Scan for the cell matching the given text and deliver its (x, y) coordinate at center. 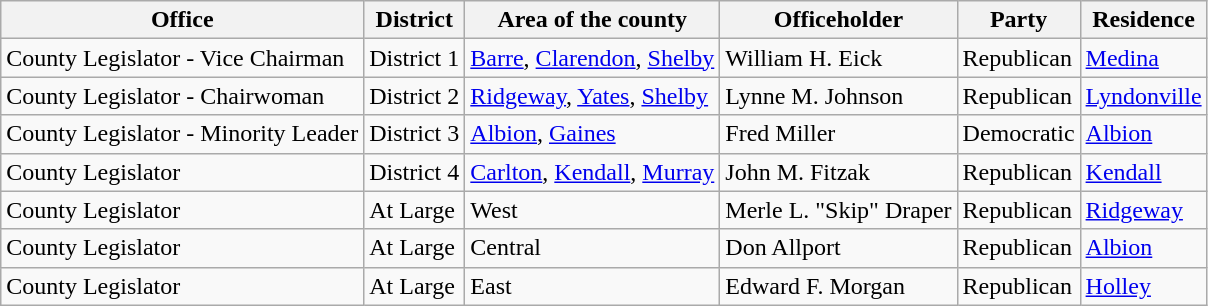
District 4 (414, 172)
Residence (1144, 20)
Fred Miller (838, 134)
Barre, Clarendon, Shelby (592, 58)
John M. Fitzak (838, 172)
District 2 (414, 96)
Officeholder (838, 20)
Edward F. Morgan (838, 286)
Merle L. "Skip" Draper (838, 210)
William H. Eick (838, 58)
County Legislator - Chairwoman (182, 96)
District 1 (414, 58)
Carlton, Kendall, Murray (592, 172)
Don Allport (838, 248)
Ridgeway (1144, 210)
Lynne M. Johnson (838, 96)
Lyndonville (1144, 96)
Party (1018, 20)
County Legislator - Vice Chairman (182, 58)
Central (592, 248)
Kendall (1144, 172)
Office (182, 20)
Medina (1144, 58)
Albion, Gaines (592, 134)
Ridgeway, Yates, Shelby (592, 96)
Holley (1144, 286)
District (414, 20)
County Legislator - Minority Leader (182, 134)
West (592, 210)
Area of the county (592, 20)
District 3 (414, 134)
Democratic (1018, 134)
East (592, 286)
